Detect which cell encompasses the target text, then output its (x, y) center coordinate. 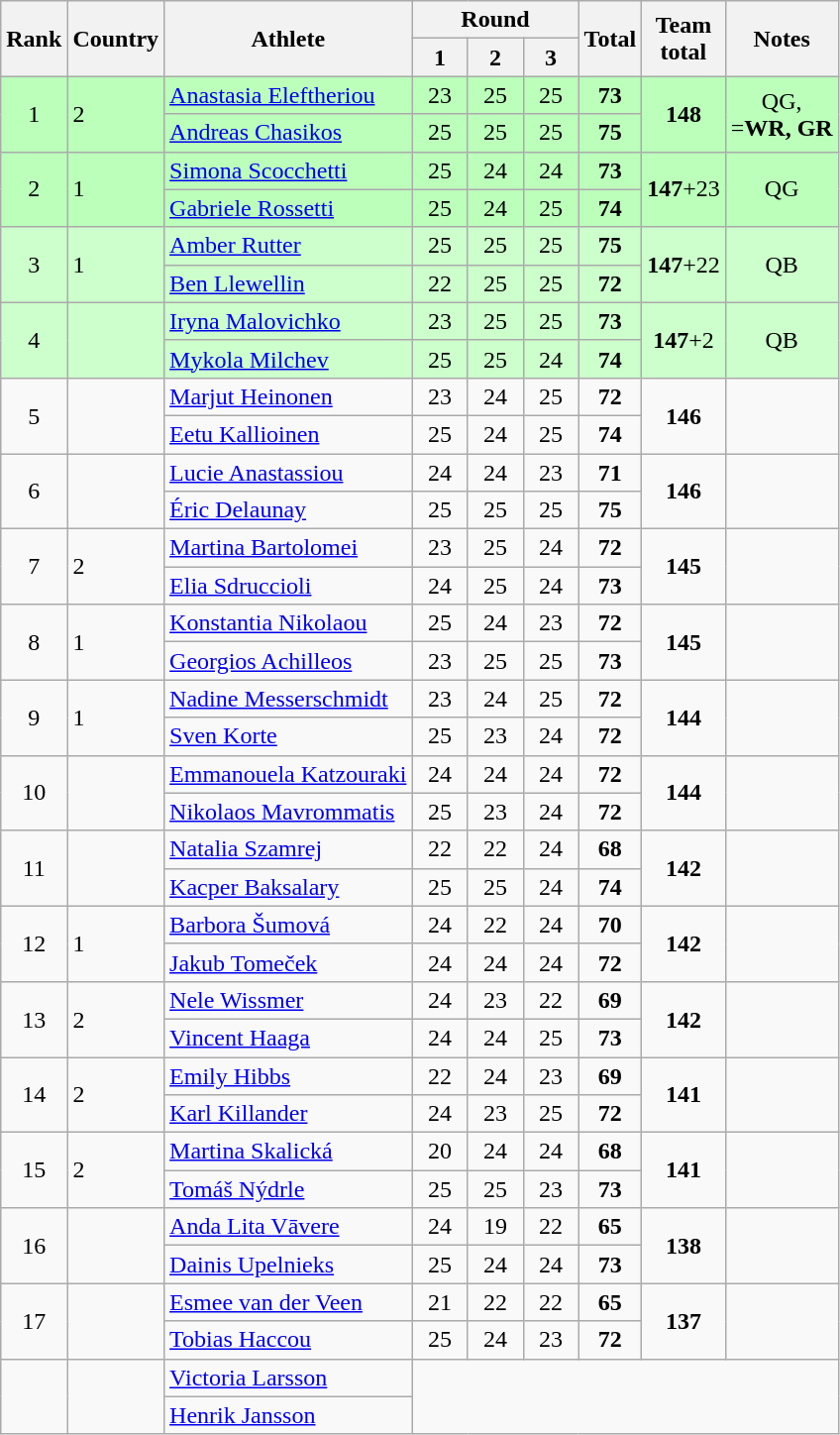
9 (34, 717)
Victoria Larsson (288, 1378)
17 (34, 1321)
Henrik Jansson (288, 1415)
QG,=WR, GR (782, 114)
Martina Bartolomei (288, 548)
Amber Rutter (288, 246)
4 (34, 340)
70 (610, 925)
Nele Wissmer (288, 1000)
147+2 (683, 340)
Round (495, 20)
7 (34, 567)
147+22 (683, 265)
Natalia Szamrej (288, 849)
Nikolaos Mavrommatis (288, 812)
Rank (34, 39)
Georgios Achilleos (288, 661)
Tobias Haccou (288, 1340)
Marjut Heinonen (288, 396)
16 (34, 1246)
Teamtotal (683, 39)
Gabriele Rossetti (288, 208)
8 (34, 642)
15 (34, 1170)
5 (34, 415)
Jakub Tomeček (288, 962)
Ben Llewellin (288, 283)
Esmee van der Veen (288, 1302)
Vincent Haaga (288, 1038)
Anda Lita Vāvere (288, 1227)
10 (34, 793)
Athlete (288, 39)
Dainis Upelnieks (288, 1265)
71 (610, 473)
148 (683, 114)
Karl Killander (288, 1114)
Sven Korte (288, 736)
Tomáš Nýdrle (288, 1189)
12 (34, 943)
Anastasia Eleftheriou (288, 95)
147+23 (683, 189)
11 (34, 868)
Notes (782, 39)
21 (440, 1302)
14 (34, 1094)
Eetu Kallioinen (288, 434)
Iryna Malovichko (288, 321)
QG (782, 189)
Elia Sdruccioli (288, 586)
138 (683, 1246)
Simona Scocchetti (288, 170)
Konstantia Nikolaou (288, 623)
Mykola Milchev (288, 359)
Country (116, 39)
6 (34, 492)
Nadine Messerschmidt (288, 699)
Martina Skalická (288, 1152)
Andreas Chasikos (288, 133)
Barbora Šumová (288, 925)
20 (440, 1152)
Éric Delaunay (288, 510)
Lucie Anastassiou (288, 473)
Emmanouela Katzouraki (288, 774)
Total (610, 39)
Emily Hibbs (288, 1075)
13 (34, 1019)
137 (683, 1321)
Kacper Baksalary (288, 887)
19 (495, 1227)
